From the cell containing the given text, extract its center point as [x, y] coordinate. 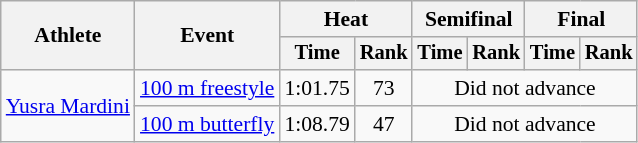
Yusra Mardini [68, 106]
Event [207, 36]
Athlete [68, 36]
100 m butterfly [207, 124]
73 [384, 88]
Semifinal [468, 19]
1:01.75 [316, 88]
47 [384, 124]
Final [581, 19]
Heat [346, 19]
100 m freestyle [207, 88]
1:08.79 [316, 124]
